Return the (x, y) coordinate for the center point of the cell that contains the specified text.  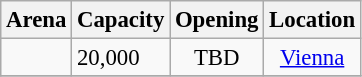
Capacity (121, 20)
Location (312, 20)
Vienna (312, 58)
20,000 (121, 58)
Arena (36, 20)
Opening (217, 20)
TBD (217, 58)
